Return the (x, y) coordinate for the center point of the cell that contains the specified text.  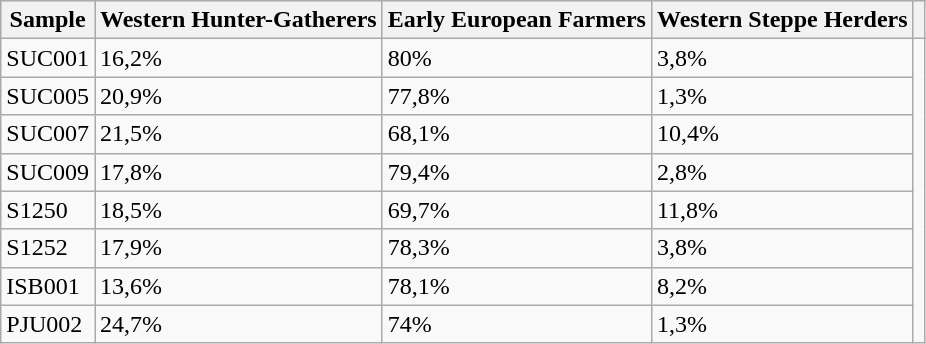
80% (516, 58)
69,7% (516, 210)
24,7% (238, 324)
Sample (48, 20)
79,4% (516, 172)
10,4% (782, 134)
17,9% (238, 248)
8,2% (782, 286)
Western Hunter-Gatherers (238, 20)
S1250 (48, 210)
SUC001 (48, 58)
SUC009 (48, 172)
16,2% (238, 58)
20,9% (238, 96)
2,8% (782, 172)
S1252 (48, 248)
77,8% (516, 96)
Early European Farmers (516, 20)
11,8% (782, 210)
68,1% (516, 134)
78,3% (516, 248)
ISB001 (48, 286)
78,1% (516, 286)
SUC005 (48, 96)
17,8% (238, 172)
Western Steppe Herders (782, 20)
SUC007 (48, 134)
74% (516, 324)
PJU002 (48, 324)
21,5% (238, 134)
13,6% (238, 286)
18,5% (238, 210)
